For the text-containing cell, return its midpoint in [X, Y] coordinate format. 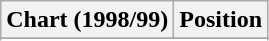
Chart (1998/99) [88, 20]
Position [221, 20]
